For the text-containing cell, return its midpoint in [X, Y] coordinate format. 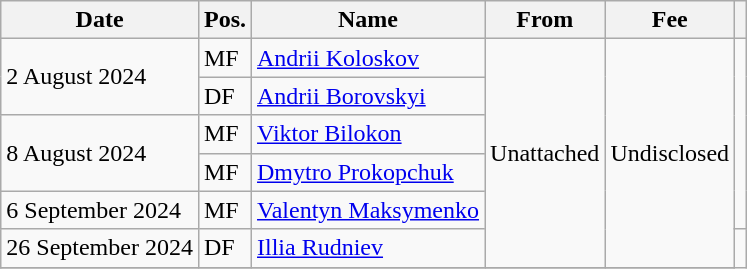
Name [368, 20]
2 August 2024 [100, 77]
Dmytro Prokopchuk [368, 172]
8 August 2024 [100, 153]
Andrii Borovskyi [368, 96]
26 September 2024 [100, 248]
Pos. [224, 20]
Unattached [545, 153]
Valentyn Maksymenko [368, 210]
6 September 2024 [100, 210]
Undisclosed [670, 153]
Illia Rudniev [368, 248]
Fee [670, 20]
Viktor Bilokon [368, 134]
Date [100, 20]
Andrii Koloskov [368, 58]
From [545, 20]
